Detect which cell encompasses the target text, then output its [x, y] center coordinate. 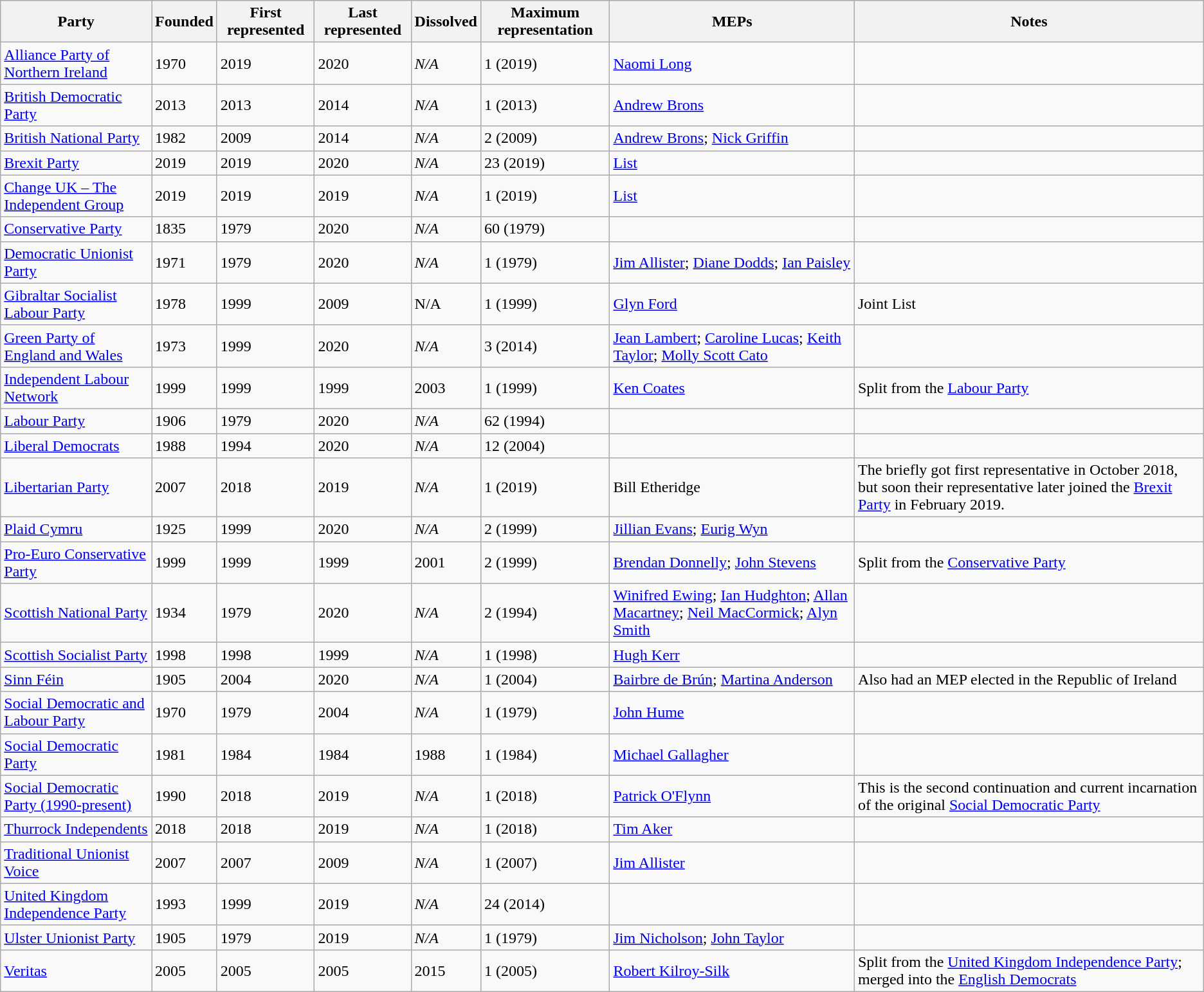
Brendan Donnelly; John Stevens [732, 562]
2003 [446, 387]
1981 [185, 754]
2001 [446, 562]
1 (1998) [545, 655]
Pro-Euro Conservative Party [76, 562]
1978 [185, 304]
Jim Nicholson; John Taylor [732, 937]
Independent Labour Network [76, 387]
2 (2009) [545, 138]
1835 [185, 229]
John Hume [732, 713]
First represented [266, 22]
Bill Etheridge [732, 488]
Michael Gallagher [732, 754]
1 (2004) [545, 679]
Glyn Ford [732, 304]
1906 [185, 421]
Gibraltar Socialist Labour Party [76, 304]
Social Democratic Party (1990-present) [76, 796]
Libertarian Party [76, 488]
Democratic Unionist Party [76, 262]
2 (1994) [545, 613]
1993 [185, 905]
Patrick O'Flynn [732, 796]
Ken Coates [732, 387]
Scottish Socialist Party [76, 655]
Jim Allister; Diane Dodds; Ian Paisley [732, 262]
Winifred Ewing; Ian Hudghton; Allan Macartney; Neil MacCormick; Alyn Smith [732, 613]
MEPs [732, 22]
1973 [185, 346]
Jillian Evans; Eurig Wyn [732, 529]
23 (2019) [545, 163]
2015 [446, 970]
Alliance Party of Northern Ireland [76, 63]
1 (2007) [545, 862]
Split from the United Kingdom Independence Party; merged into the English Democrats [1029, 970]
1990 [185, 796]
Also had an MEP elected in the Republic of Ireland [1029, 679]
Last represented [363, 22]
Jean Lambert; Caroline Lucas; Keith Taylor; Molly Scott Cato [732, 346]
Andrew Brons; Nick Griffin [732, 138]
1934 [185, 613]
12 (2004) [545, 446]
The briefly got first representative in October 2018, but soon their representative later joined the Brexit Party in February 2019. [1029, 488]
Traditional Unionist Voice [76, 862]
1 (1984) [545, 754]
Scottish National Party [76, 613]
British National Party [76, 138]
Change UK – The Independent Group [76, 196]
Social Democratic Party [76, 754]
Split from the Labour Party [1029, 387]
60 (1979) [545, 229]
Plaid Cymru [76, 529]
Brexit Party [76, 163]
Joint List [1029, 304]
United Kingdom Independence Party [76, 905]
1 (2013) [545, 106]
Conservative Party [76, 229]
Liberal Democrats [76, 446]
Green Party of England and Wales [76, 346]
Ulster Unionist Party [76, 937]
Social Democratic and Labour Party [76, 713]
Thurrock Independents [76, 829]
Sinn Féin [76, 679]
Founded [185, 22]
Split from the Conservative Party [1029, 562]
Maximum representation [545, 22]
Robert Kilroy-Silk [732, 970]
British Democratic Party [76, 106]
Labour Party [76, 421]
Dissolved [446, 22]
This is the second continuation and current incarnation of the original Social Democratic Party [1029, 796]
1925 [185, 529]
Naomi Long [732, 63]
1994 [266, 446]
Bairbre de Brún; Martina Anderson [732, 679]
1971 [185, 262]
Jim Allister [732, 862]
62 (1994) [545, 421]
1982 [185, 138]
24 (2014) [545, 905]
1 (2005) [545, 970]
Andrew Brons [732, 106]
Notes [1029, 22]
Party [76, 22]
Tim Aker [732, 829]
Veritas [76, 970]
3 (2014) [545, 346]
Hugh Kerr [732, 655]
